Output the (x, y) coordinate of the center of the cell containing the given text.  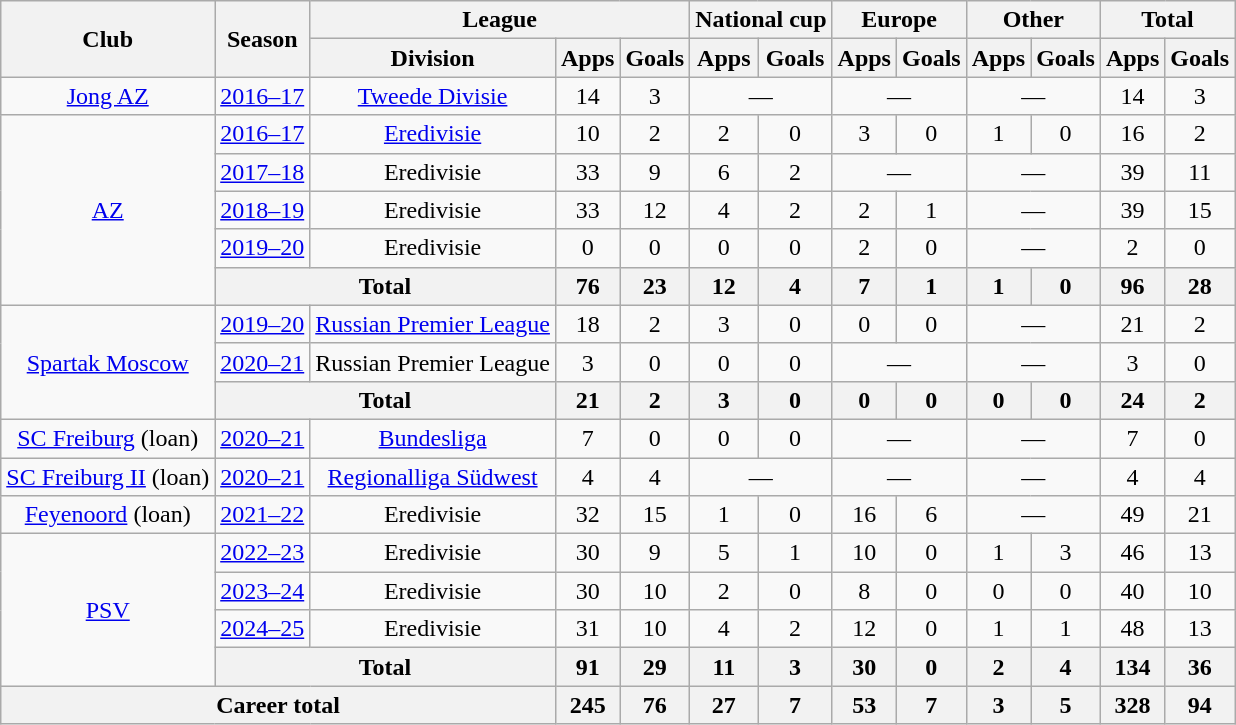
Club (108, 39)
2021–22 (262, 515)
32 (587, 515)
Europe (899, 20)
Career total (278, 705)
48 (1132, 629)
27 (724, 705)
League (500, 20)
SC Freiburg (loan) (108, 438)
Season (262, 39)
PSV (108, 610)
Other (1033, 20)
40 (1132, 591)
Tweede Divisie (433, 96)
29 (655, 667)
2022–23 (262, 553)
53 (864, 705)
SC Freiburg II (loan) (108, 477)
46 (1132, 553)
49 (1132, 515)
28 (1200, 286)
23 (655, 286)
Regionalliga Südwest (433, 477)
AZ (108, 210)
2023–24 (262, 591)
94 (1200, 705)
18 (587, 324)
31 (587, 629)
National cup (761, 20)
2018–19 (262, 210)
Bundesliga (433, 438)
96 (1132, 286)
8 (864, 591)
2017–18 (262, 172)
134 (1132, 667)
Division (433, 58)
2024–25 (262, 629)
245 (587, 705)
Jong AZ (108, 96)
24 (1132, 400)
36 (1200, 667)
91 (587, 667)
Spartak Moscow (108, 362)
328 (1132, 705)
Feyenoord (loan) (108, 515)
